Return the (X, Y) coordinate for the center point of the cell that contains the specified text.  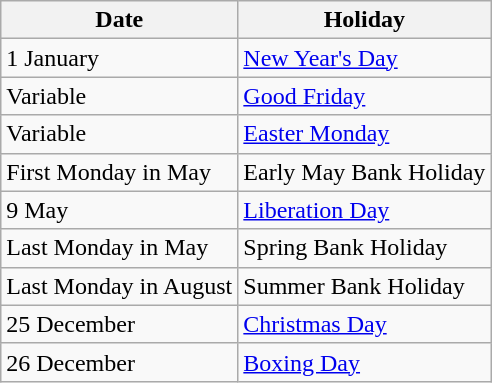
Liberation Day (364, 210)
25 December (120, 324)
Christmas Day (364, 324)
Last Monday in August (120, 286)
1 January (120, 58)
Early May Bank Holiday (364, 172)
Good Friday (364, 96)
Summer Bank Holiday (364, 286)
First Monday in May (120, 172)
New Year's Day (364, 58)
Spring Bank Holiday (364, 248)
Date (120, 20)
Last Monday in May (120, 248)
Holiday (364, 20)
Boxing Day (364, 362)
9 May (120, 210)
Easter Monday (364, 134)
26 December (120, 362)
